Return [x, y] of the center of cell containing provided text 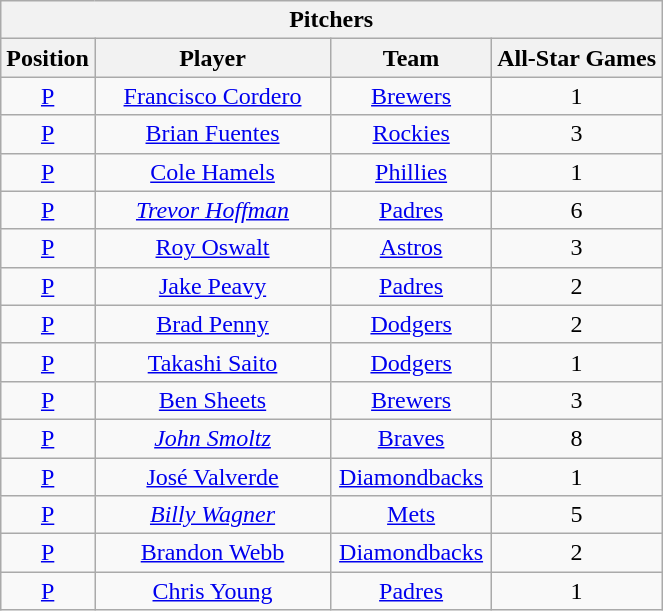
Trevor Hoffman [212, 210]
Phillies [412, 172]
Team [412, 58]
Jake Peavy [212, 286]
Chris Young [212, 591]
Pitchers [332, 20]
Braves [412, 438]
Rockies [412, 134]
Cole Hamels [212, 172]
José Valverde [212, 477]
Player [212, 58]
Brandon Webb [212, 553]
John Smoltz [212, 438]
Mets [412, 515]
8 [577, 438]
6 [577, 210]
Roy Oswalt [212, 248]
Brad Penny [212, 324]
Billy Wagner [212, 515]
Brian Fuentes [212, 134]
5 [577, 515]
Takashi Saito [212, 362]
Ben Sheets [212, 400]
Astros [412, 248]
All-Star Games [577, 58]
Francisco Cordero [212, 96]
Position [48, 58]
